Pinpoint the cell where the given text exists, returning its (X, Y) midpoint coordinate. 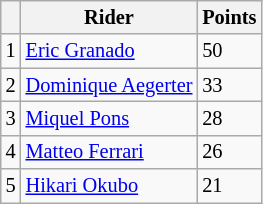
33 (229, 85)
Eric Granado (110, 51)
26 (229, 152)
5 (11, 186)
4 (11, 152)
1 (11, 51)
21 (229, 186)
2 (11, 85)
Matteo Ferrari (110, 152)
28 (229, 118)
3 (11, 118)
Dominique Aegerter (110, 85)
Rider (110, 17)
50 (229, 51)
Hikari Okubo (110, 186)
Points (229, 17)
Miquel Pons (110, 118)
